From the cell containing the given text, extract its center point as [x, y] coordinate. 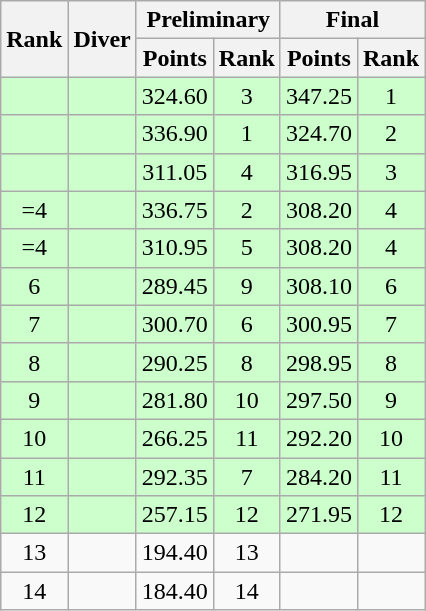
266.25 [174, 438]
300.70 [174, 324]
308.10 [318, 286]
300.95 [318, 324]
Diver [102, 39]
324.70 [318, 134]
289.45 [174, 286]
Preliminary [208, 20]
284.20 [318, 477]
311.05 [174, 172]
194.40 [174, 553]
281.80 [174, 400]
292.20 [318, 438]
347.25 [318, 96]
271.95 [318, 515]
298.95 [318, 362]
310.95 [174, 248]
324.60 [174, 96]
184.40 [174, 591]
5 [246, 248]
297.50 [318, 400]
290.25 [174, 362]
257.15 [174, 515]
336.90 [174, 134]
316.95 [318, 172]
Final [352, 20]
292.35 [174, 477]
336.75 [174, 210]
